Return (X, Y) of the center of cell containing provided text 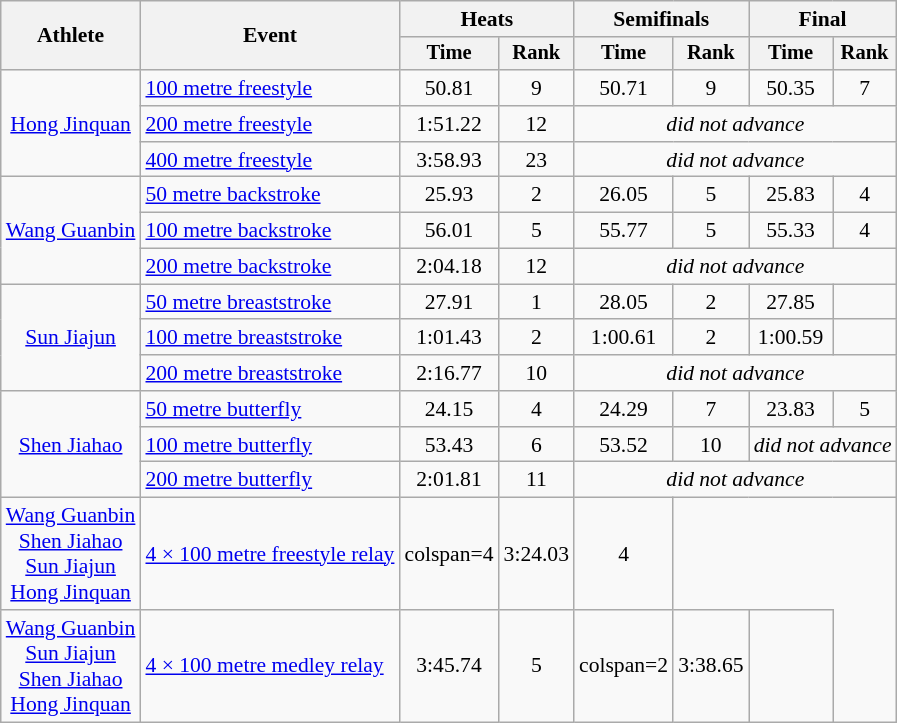
3:24.03 (536, 554)
27.85 (791, 302)
100 metre breaststroke (270, 338)
50 metre butterfly (270, 409)
Hong Jinquan (71, 124)
100 metre butterfly (270, 445)
53.43 (448, 445)
4 × 100 metre freestyle relay (270, 554)
1:01.43 (448, 338)
1:00.61 (624, 338)
2:16.77 (448, 373)
Wang Guanbin Shen Jiahao Sun Jiajun Hong Jinquan (71, 554)
23 (536, 160)
3:58.93 (448, 160)
50.81 (448, 88)
4 × 100 metre medley relay (270, 666)
Wang Guanbin (71, 230)
1 (536, 302)
2:04.18 (448, 267)
Wang Guanbin Sun JiajunShen JiahaoHong Jinquan (71, 666)
Athlete (71, 36)
Heats (486, 19)
28.05 (624, 302)
1:00.59 (791, 338)
3:38.65 (710, 666)
27.91 (448, 302)
11 (536, 480)
Event (270, 36)
colspan=2 (624, 666)
50 metre breaststroke (270, 302)
200 metre backstroke (270, 267)
colspan=4 (448, 554)
1:51.22 (448, 124)
25.83 (791, 195)
53.52 (624, 445)
Sun Jiajun (71, 338)
200 metre freestyle (270, 124)
3:45.74 (448, 666)
400 metre freestyle (270, 160)
25.93 (448, 195)
200 metre butterfly (270, 480)
23.83 (791, 409)
6 (536, 445)
2:01.81 (448, 480)
55.33 (791, 231)
24.15 (448, 409)
100 metre freestyle (270, 88)
55.77 (624, 231)
Shen Jiahao (71, 444)
200 metre breaststroke (270, 373)
24.29 (624, 409)
Semifinals (662, 19)
56.01 (448, 231)
50 metre backstroke (270, 195)
Final (823, 19)
50.71 (624, 88)
100 metre backstroke (270, 231)
26.05 (624, 195)
50.35 (791, 88)
